Determine the [X, Y] coordinate at the center of the cell enclosing the given text.  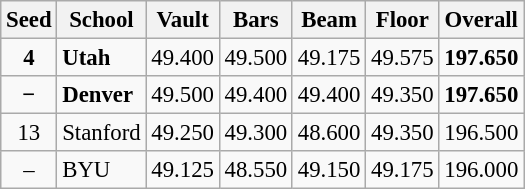
Seed [29, 20]
49.575 [402, 58]
Denver [102, 95]
− [29, 95]
49.250 [182, 133]
49.125 [182, 170]
196.500 [482, 133]
Vault [182, 20]
48.600 [328, 133]
49.300 [256, 133]
13 [29, 133]
Stanford [102, 133]
Floor [402, 20]
Beam [328, 20]
School [102, 20]
49.150 [328, 170]
BYU [102, 170]
Overall [482, 20]
Utah [102, 58]
48.550 [256, 170]
4 [29, 58]
196.000 [482, 170]
– [29, 170]
Bars [256, 20]
